Output the (X, Y) coordinate of the center of the cell containing the given text.  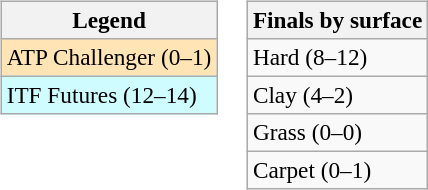
ATP Challenger (0–1) (108, 57)
Carpet (0–1) (337, 171)
Finals by surface (337, 20)
Clay (4–2) (337, 95)
Hard (8–12) (337, 57)
Grass (0–0) (337, 133)
Legend (108, 20)
ITF Futures (12–14) (108, 95)
